Scan for the cell matching the given text and deliver its [x, y] coordinate at center. 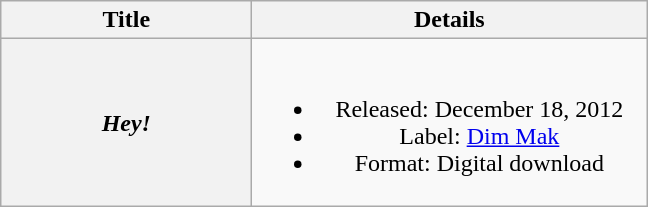
Details [450, 20]
Released: December 18, 2012Label: Dim MakFormat: Digital download [450, 122]
Hey! [126, 122]
Title [126, 20]
